Determine the (x, y) coordinate at the center of the cell enclosing the given text.  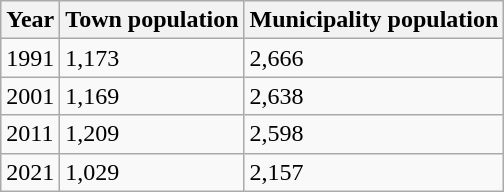
1,173 (152, 58)
2001 (30, 96)
1,209 (152, 134)
2,666 (374, 58)
2011 (30, 134)
2,638 (374, 96)
Municipality population (374, 20)
2,598 (374, 134)
1,169 (152, 96)
Town population (152, 20)
1,029 (152, 172)
1991 (30, 58)
Year (30, 20)
2,157 (374, 172)
2021 (30, 172)
